From the cell containing the given text, extract its center point as (x, y) coordinate. 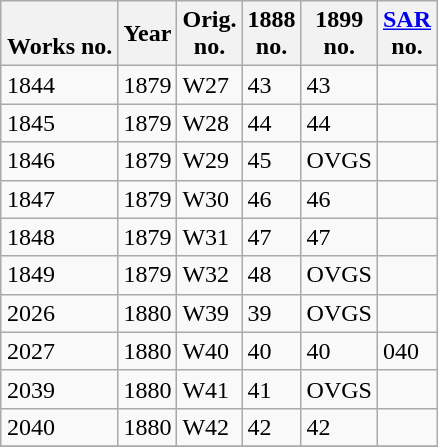
W32 (210, 275)
2026 (59, 313)
W31 (210, 237)
Works no. (59, 34)
2040 (59, 427)
1846 (59, 161)
W42 (210, 427)
SARno. (406, 34)
Orig.no. (210, 34)
W41 (210, 389)
39 (272, 313)
W40 (210, 351)
1849 (59, 275)
48 (272, 275)
2039 (59, 389)
1844 (59, 85)
1847 (59, 199)
2027 (59, 351)
040 (406, 351)
45 (272, 161)
W28 (210, 123)
W30 (210, 199)
1888no. (272, 34)
41 (272, 389)
1845 (59, 123)
W39 (210, 313)
1899no. (339, 34)
W29 (210, 161)
1848 (59, 237)
W27 (210, 85)
Year (148, 34)
